Return the (x, y) coordinate for the center point of the cell that contains the specified text.  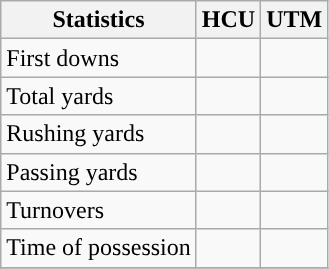
Statistics (99, 20)
First downs (99, 58)
Rushing yards (99, 134)
Passing yards (99, 172)
Time of possession (99, 248)
UTM (294, 20)
Total yards (99, 96)
Turnovers (99, 210)
HCU (228, 20)
